Find where the given text appears and provide that cell's center as [x, y] coordinate. 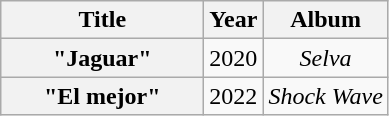
Title [102, 20]
"El mejor" [102, 96]
2020 [234, 58]
Shock Wave [326, 96]
Year [234, 20]
Album [326, 20]
Selva [326, 58]
"Jaguar" [102, 58]
2022 [234, 96]
